Return the (x, y) coordinate for the center point of the cell that contains the specified text.  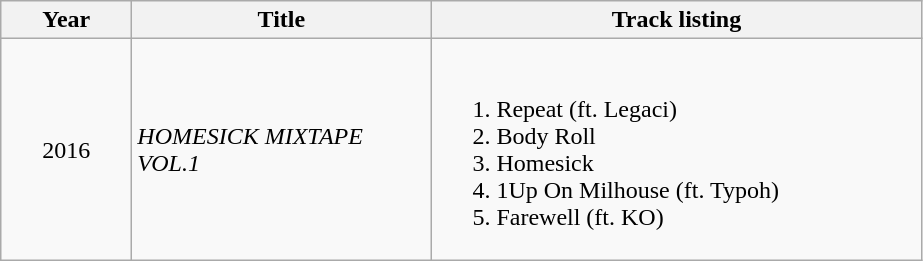
2016 (66, 150)
HOMESICK MIXTAPE VOL.1 (282, 150)
Repeat (ft. Legaci)Body RollHomesick1Up On Milhouse (ft. Typoh)Farewell (ft. KO) (676, 150)
Title (282, 20)
Year (66, 20)
Track listing (676, 20)
